Return (X, Y) of the center of cell containing provided text 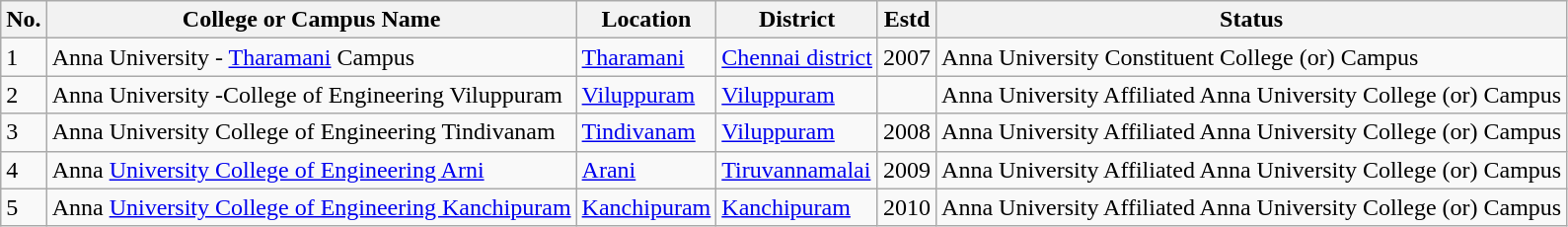
Tindivanam (646, 132)
Tiruvannamalai (797, 170)
Arani (646, 170)
Anna University Constituent College (or) Campus (1251, 57)
Anna University - Tharamani Campus (312, 57)
2 (24, 95)
District (797, 20)
Anna University College of Engineering Tindivanam (312, 132)
1 (24, 57)
Chennai district (797, 57)
2010 (906, 207)
Status (1251, 20)
Anna University -College of Engineering Viluppuram (312, 95)
5 (24, 207)
2009 (906, 170)
2008 (906, 132)
Anna University College of Engineering Kanchipuram (312, 207)
College or Campus Name (312, 20)
Tharamani (646, 57)
Location (646, 20)
3 (24, 132)
2007 (906, 57)
No. (24, 20)
Anna University College of Engineering Arni (312, 170)
Estd (906, 20)
4 (24, 170)
